Return the (x, y) coordinate for the center point of the cell that contains the specified text.  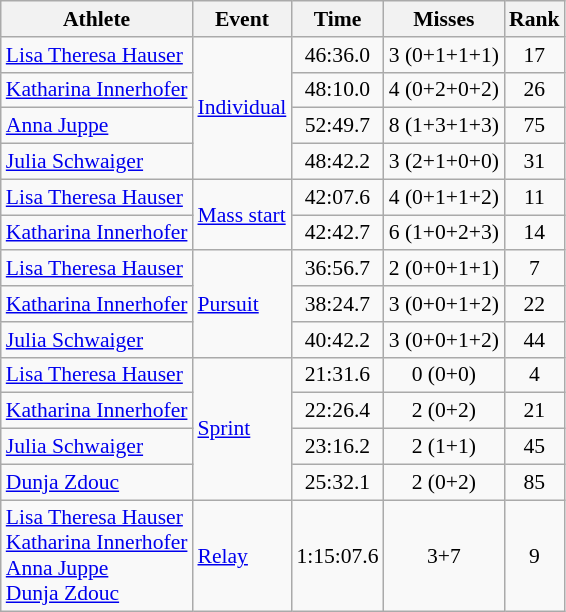
Dunja Zdouc (97, 482)
4 (0+2+0+2) (444, 90)
36:56.7 (337, 269)
Lisa Theresa HauserKatharina InnerhoferAnna JuppeDunja Zdouc (97, 556)
Event (242, 19)
45 (534, 447)
8 (1+3+1+3) (444, 126)
1:15:07.6 (337, 556)
11 (534, 197)
44 (534, 340)
42:07.6 (337, 197)
4 (534, 375)
3 (2+1+0+0) (444, 162)
48:42.2 (337, 162)
2 (0+0+1+1) (444, 269)
Pursuit (242, 304)
4 (0+1+1+2) (444, 197)
Misses (444, 19)
22:26.4 (337, 411)
23:16.2 (337, 447)
Time (337, 19)
17 (534, 55)
38:24.7 (337, 304)
Anna Juppe (97, 126)
Sprint (242, 428)
21:31.6 (337, 375)
Individual (242, 108)
Rank (534, 19)
21 (534, 411)
46:36.0 (337, 55)
9 (534, 556)
3+7 (444, 556)
14 (534, 233)
40:42.2 (337, 340)
52:49.7 (337, 126)
Mass start (242, 214)
Athlete (97, 19)
22 (534, 304)
6 (1+0+2+3) (444, 233)
3 (0+1+1+1) (444, 55)
48:10.0 (337, 90)
85 (534, 482)
7 (534, 269)
31 (534, 162)
25:32.1 (337, 482)
26 (534, 90)
2 (1+1) (444, 447)
0 (0+0) (444, 375)
42:42.7 (337, 233)
Relay (242, 556)
75 (534, 126)
